Determine the [X, Y] coordinate at the center of the cell enclosing the given text.  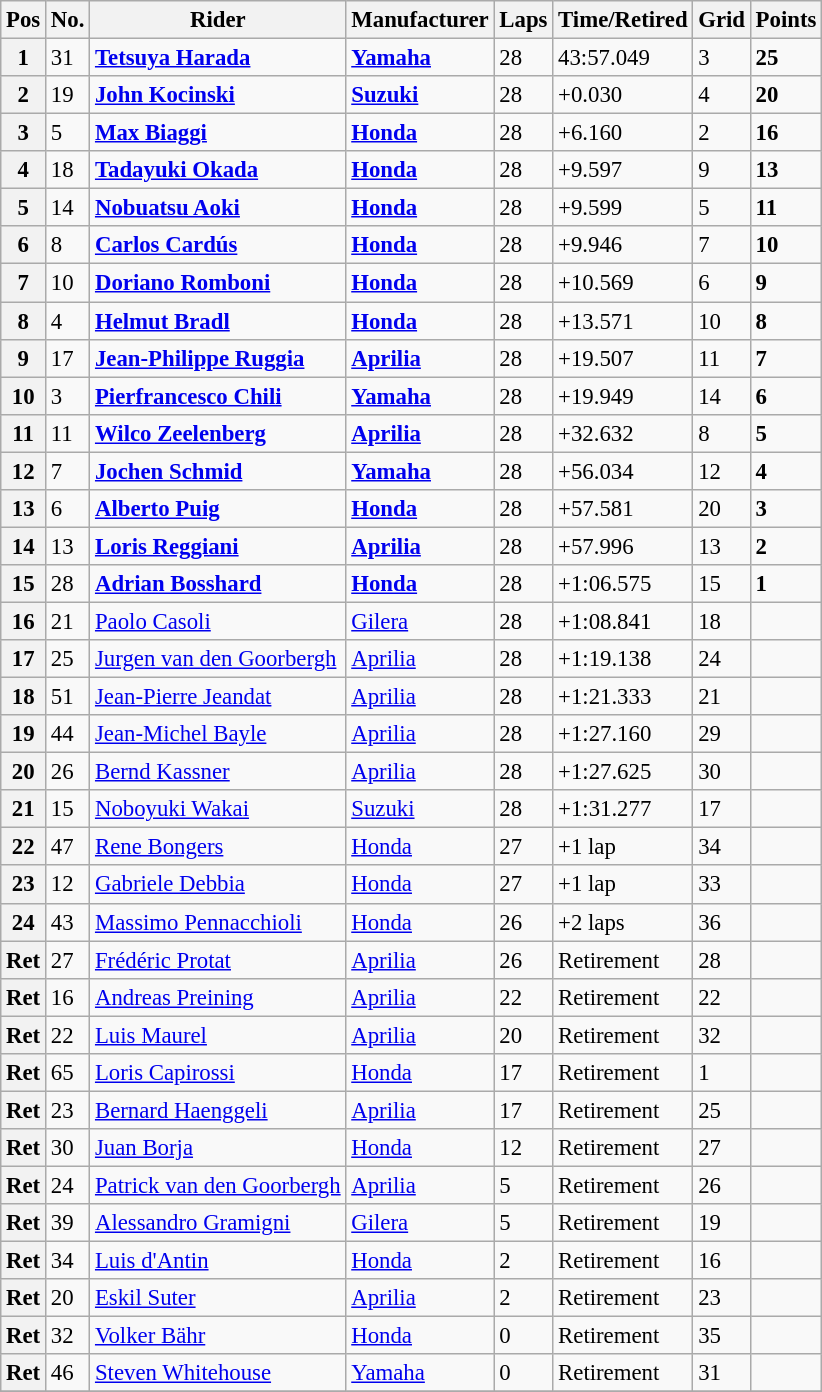
Noboyuki Wakai [218, 809]
+57.581 [623, 509]
+0.030 [623, 95]
Manufacturer [420, 20]
Bernard Haenggeli [218, 1110]
Jean-Philippe Ruggia [218, 358]
Bernd Kassner [218, 772]
Rider [218, 20]
Massimo Pennacchioli [218, 922]
+1:27.160 [623, 734]
29 [722, 734]
Patrick van den Goorbergh [218, 1185]
Juan Borja [218, 1148]
Loris Capirossi [218, 1073]
+6.160 [623, 133]
+9.946 [623, 245]
Gabriele Debbia [218, 885]
Luis Maurel [218, 1035]
Alberto Puig [218, 509]
+13.571 [623, 321]
+1:27.625 [623, 772]
Jurgen van den Goorbergh [218, 659]
46 [68, 1373]
+9.597 [623, 170]
Pos [24, 20]
Nobuatsu Aoki [218, 208]
+9.599 [623, 208]
+1:06.575 [623, 584]
Rene Bongers [218, 847]
Time/Retired [623, 20]
Jean-Pierre Jeandat [218, 697]
John Kocinski [218, 95]
Jean-Michel Bayle [218, 734]
Alessandro Gramigni [218, 1223]
Doriano Romboni [218, 283]
44 [68, 734]
Helmut Bradl [218, 321]
Laps [524, 20]
47 [68, 847]
Points [786, 20]
+1:21.333 [623, 697]
Tadayuki Okada [218, 170]
Grid [722, 20]
36 [722, 922]
Max Biaggi [218, 133]
Carlos Cardús [218, 245]
Andreas Preining [218, 997]
+10.569 [623, 283]
Eskil Suter [218, 1298]
+1:31.277 [623, 809]
Adrian Bosshard [218, 584]
+57.996 [623, 546]
+32.632 [623, 433]
Loris Reggiani [218, 546]
No. [68, 20]
+56.034 [623, 471]
43 [68, 922]
+1:08.841 [623, 621]
Paolo Casoli [218, 621]
Pierfrancesco Chili [218, 396]
Volker Bähr [218, 1336]
39 [68, 1223]
+19.507 [623, 358]
51 [68, 697]
Wilco Zeelenberg [218, 433]
+2 laps [623, 922]
33 [722, 885]
Jochen Schmid [218, 471]
Tetsuya Harada [218, 58]
Steven Whitehouse [218, 1373]
65 [68, 1073]
Luis d'Antin [218, 1261]
43:57.049 [623, 58]
Frédéric Protat [218, 960]
+19.949 [623, 396]
35 [722, 1336]
+1:19.138 [623, 659]
